Find where the given text appears and provide that cell's center as (X, Y) coordinate. 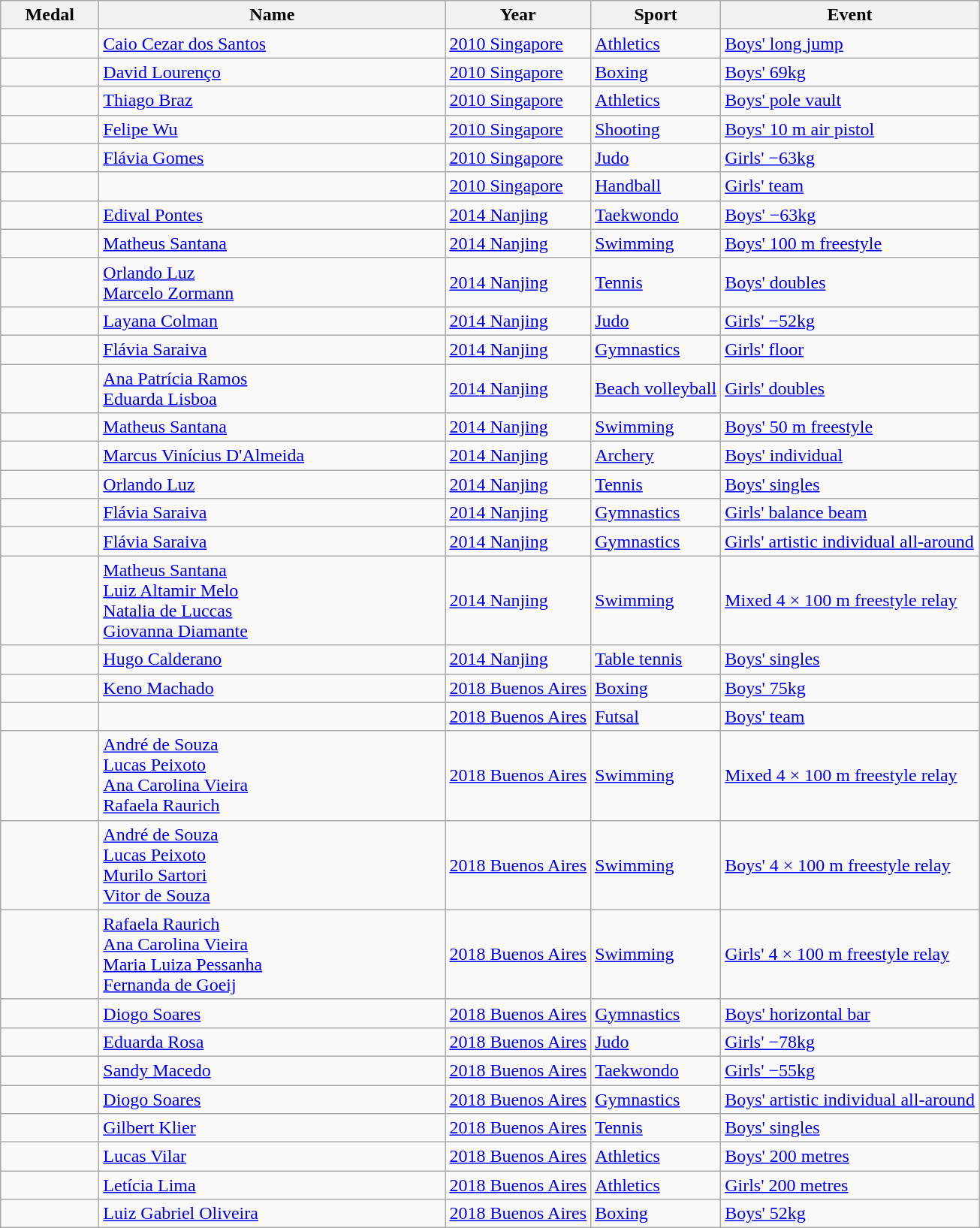
Boys' 50 m freestyle (850, 427)
Boys' long jump (850, 44)
Girls' −78kg (850, 1042)
Girls' floor (850, 349)
Flávia Gomes (272, 158)
Lucas Vilar (272, 1157)
Keno Machado (272, 688)
Girls' −55kg (850, 1070)
Boys' 69kg (850, 72)
Girls' artistic individual all-around (850, 542)
Event (850, 15)
David Lourenço (272, 72)
André de SouzaLucas PeixotoMurilo SartoriVitor de Souza (272, 865)
Boys' horizontal bar (850, 1013)
Girls' balance beam (850, 513)
André de SouzaLucas PeixotoAna Carolina VieiraRafaela Raurich (272, 775)
Boys' team (850, 717)
Hugo Calderano (272, 659)
Letícia Lima (272, 1185)
Medal (50, 15)
Thiago Braz (272, 101)
Table tennis (656, 659)
Boys' −63kg (850, 215)
Gilbert Klier (272, 1128)
Year (518, 15)
Marcus Vinícius D'Almeida (272, 456)
Boys' 4 × 100 m freestyle relay (850, 865)
Orlando LuzMarcelo Zormann (272, 282)
Felipe Wu (272, 129)
Girls' −63kg (850, 158)
Luiz Gabriel Oliveira (272, 1214)
Girls' −52kg (850, 321)
Boys' artistic individual all-around (850, 1099)
Name (272, 15)
Girls' 4 × 100 m freestyle relay (850, 954)
Ana Patrícia RamosEduarda Lisboa (272, 388)
Caio Cezar dos Santos (272, 44)
Girls' doubles (850, 388)
Eduarda Rosa (272, 1042)
Handball (656, 186)
Edival Pontes (272, 215)
Boys' 10 m air pistol (850, 129)
Boys' 200 metres (850, 1157)
Matheus SantanaLuiz Altamir MeloNatalia de LuccasGiovanna Diamante (272, 601)
Boys' 75kg (850, 688)
Rafaela RaurichAna Carolina VieiraMaria Luiza PessanhaFernanda de Goeij (272, 954)
Girls' team (850, 186)
Boys' individual (850, 456)
Sport (656, 15)
Shooting (656, 129)
Boys' 100 m freestyle (850, 243)
Archery (656, 456)
Sandy Macedo (272, 1070)
Girls' 200 metres (850, 1185)
Boys' 52kg (850, 1214)
Boys' doubles (850, 282)
Futsal (656, 717)
Beach volleyball (656, 388)
Layana Colman (272, 321)
Orlando Luz (272, 484)
Boys' pole vault (850, 101)
